Return [X, Y] of the center of cell containing provided text 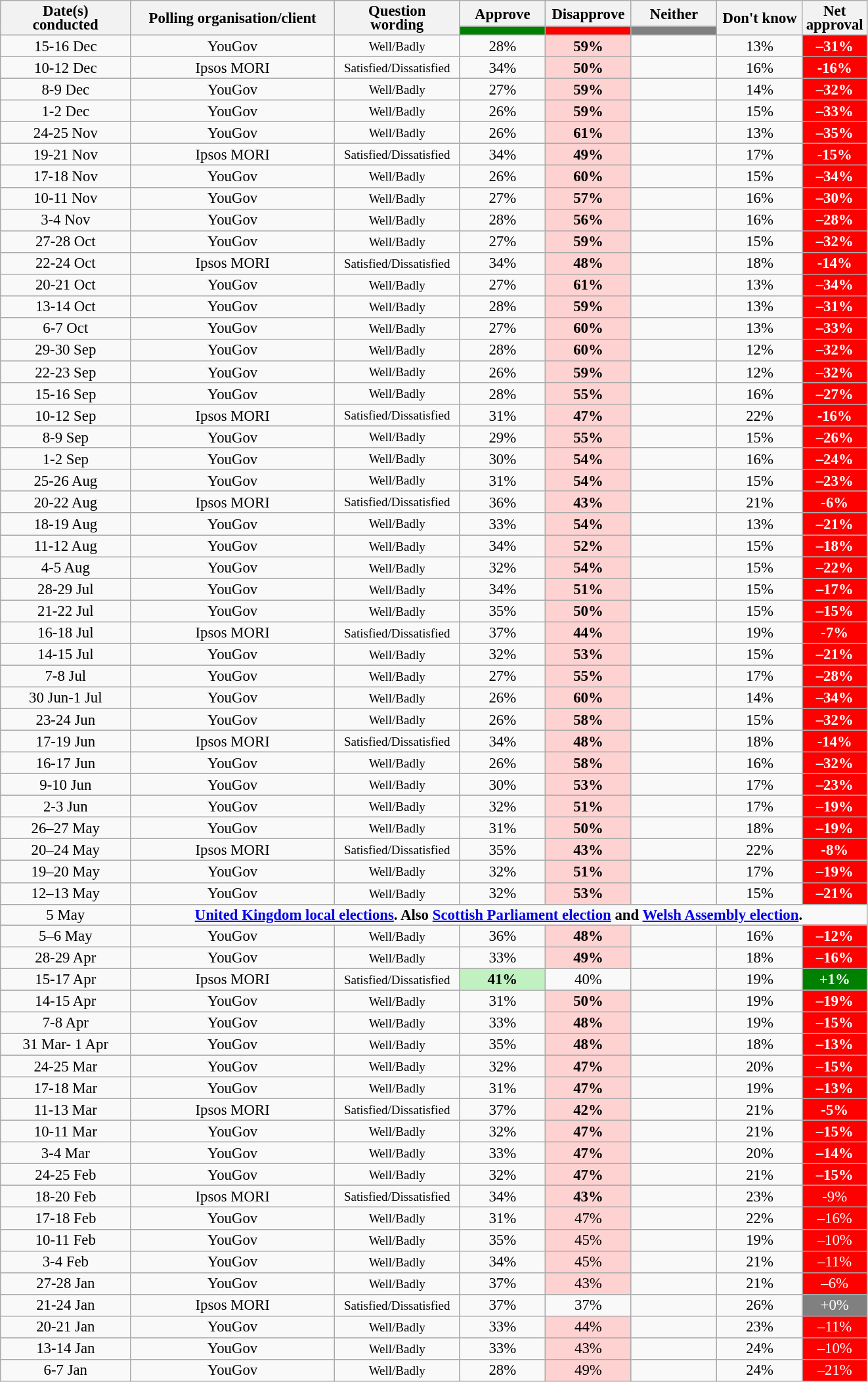
-8% [835, 850]
–24% [835, 458]
17-18 Feb [66, 1219]
26–27 May [66, 829]
–12% [835, 936]
10-12 Dec [66, 68]
17-19 Jun [66, 742]
1-2 Sep [66, 458]
Approve [503, 13]
-15% [835, 155]
–17% [835, 590]
29-30 Sep [66, 351]
11-13 Mar [66, 1110]
30 Jun-1 Jul [66, 697]
19-21 Nov [66, 155]
15-16 Sep [66, 394]
3-4 Nov [66, 219]
56% [588, 219]
3-4 Mar [66, 1153]
20-21 Jan [66, 1328]
25-26 Aug [66, 481]
–30% [835, 198]
21-22 Jul [66, 611]
3-4 Feb [66, 1262]
16-17 Jun [66, 763]
28-29 Apr [66, 957]
United Kingdom local elections. Also Scottish Parliament election and Welsh Assembly election. [499, 915]
11-12 Aug [66, 546]
17-18 Nov [66, 176]
14-15 Jul [66, 654]
5–6 May [66, 936]
Don't know [760, 18]
24-25 Nov [66, 133]
15-16 Dec [66, 46]
14-15 Apr [66, 1001]
-5% [835, 1110]
4-5 Aug [66, 567]
–26% [835, 437]
+0% [835, 1305]
7-8 Jul [66, 676]
Net approval [835, 18]
21-24 Jan [66, 1305]
20-21 Oct [66, 285]
27-28 Jan [66, 1283]
23-24 Jun [66, 720]
13-14 Oct [66, 307]
+1% [835, 980]
2-3 Jun [66, 806]
–35% [835, 133]
8-9 Dec [66, 89]
5 May [66, 915]
–6% [835, 1283]
41% [503, 980]
10-12 Sep [66, 415]
6-7 Oct [66, 328]
22-23 Sep [66, 372]
–18% [835, 546]
Questionwording [397, 18]
19–20 May [66, 872]
13-14 Jan [66, 1349]
15-17 Apr [66, 980]
20-22 Aug [66, 502]
Disapprove [588, 13]
18-19 Aug [66, 524]
40% [588, 980]
29% [503, 437]
-6% [835, 502]
16-18 Jul [66, 633]
-9% [835, 1196]
-7% [835, 633]
24-25 Feb [66, 1175]
24-25 Mar [66, 1066]
9-10 Jun [66, 785]
28-29 Jul [66, 590]
1-2 Dec [66, 112]
22-24 Oct [66, 263]
12–13 May [66, 893]
52% [588, 546]
31 Mar- 1 Apr [66, 1044]
42% [588, 1110]
57% [588, 198]
10-11 Mar [66, 1132]
10-11 Nov [66, 198]
Neither [674, 13]
–14% [835, 1153]
–22% [835, 567]
–27% [835, 394]
8-9 Sep [66, 437]
20–24 May [66, 850]
10-11 Feb [66, 1240]
18-20 Feb [66, 1196]
7-8 Apr [66, 1023]
6-7 Jan [66, 1371]
17-18 Mar [66, 1089]
Date(s)conducted [66, 18]
27-28 Oct [66, 242]
Polling organisation/client [232, 18]
